Scan for the cell matching the given text and deliver its (x, y) coordinate at center. 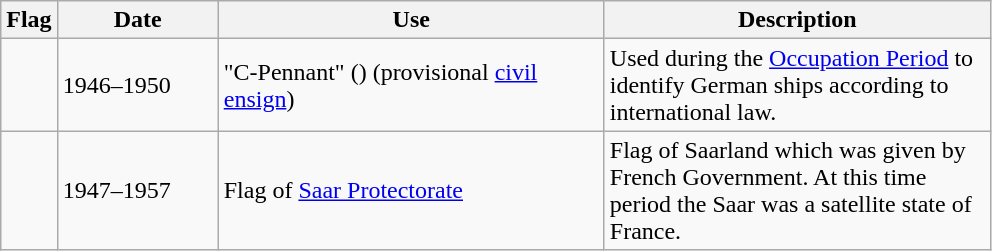
"C-Pennant" () (provisional civil ensign) (411, 85)
Flag of Saarland which was given by French Government. At this time period the Saar was a satellite state of France. (797, 190)
Description (797, 20)
Date (138, 20)
Use (411, 20)
1947–1957 (138, 190)
Flag (29, 20)
Used during the Occupation Period to identify German ships according to international law. (797, 85)
Flag of Saar Protectorate (411, 190)
1946–1950 (138, 85)
